Extract the [X, Y] coordinate from the center of the cell holding the provided text.  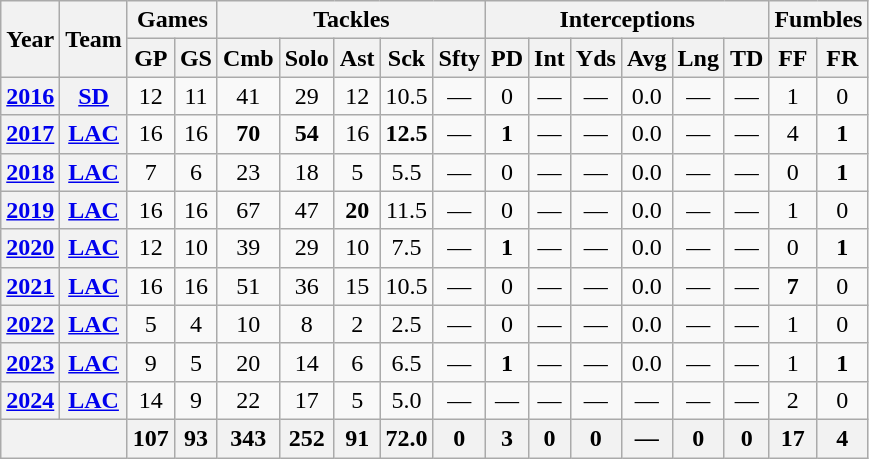
107 [150, 438]
12.5 [406, 134]
11.5 [406, 210]
252 [306, 438]
36 [306, 286]
41 [248, 96]
Avg [646, 58]
18 [306, 172]
2016 [30, 96]
47 [306, 210]
7.5 [406, 248]
54 [306, 134]
8 [306, 324]
2024 [30, 400]
91 [357, 438]
67 [248, 210]
72.0 [406, 438]
2019 [30, 210]
Ast [357, 58]
6.5 [406, 362]
TD [746, 58]
Fumbles [818, 20]
23 [248, 172]
Tackles [351, 20]
Sck [406, 58]
2022 [30, 324]
Interceptions [626, 20]
343 [248, 438]
Int [550, 58]
Games [172, 20]
SD [94, 96]
Sfty [459, 58]
2020 [30, 248]
PD [506, 58]
2021 [30, 286]
Yds [596, 58]
GP [150, 58]
22 [248, 400]
5.0 [406, 400]
15 [357, 286]
2018 [30, 172]
Solo [306, 58]
FF [793, 58]
93 [196, 438]
11 [196, 96]
Lng [698, 58]
Team [94, 39]
70 [248, 134]
2023 [30, 362]
Year [30, 39]
51 [248, 286]
GS [196, 58]
Cmb [248, 58]
3 [506, 438]
2.5 [406, 324]
5.5 [406, 172]
FR [842, 58]
39 [248, 248]
2017 [30, 134]
